Locate the cell with the specified text and output its [X, Y] center coordinate. 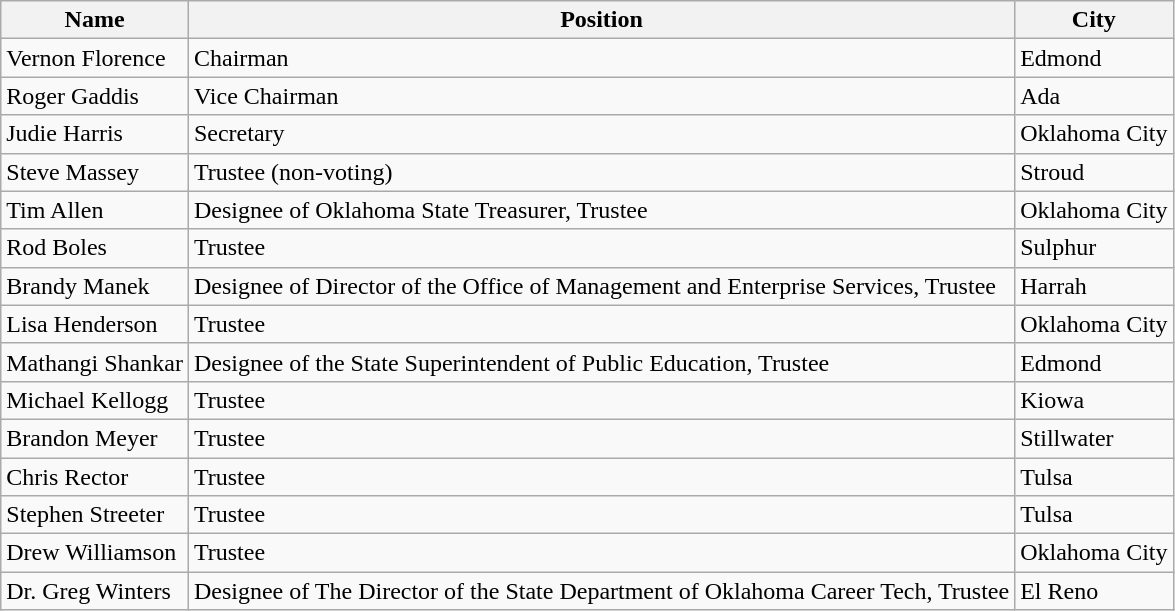
Drew Williamson [95, 553]
Secretary [601, 134]
Mathangi Shankar [95, 362]
Designee of Director of the Office of Management and Enterprise Services, Trustee [601, 286]
Dr. Greg Winters [95, 591]
Name [95, 20]
El Reno [1094, 591]
Michael Kellogg [95, 400]
Harrah [1094, 286]
Position [601, 20]
Ada [1094, 96]
Stillwater [1094, 438]
Brandy Manek [95, 286]
Chairman [601, 58]
Steve Massey [95, 172]
Tim Allen [95, 210]
Roger Gaddis [95, 96]
Chris Rector [95, 477]
City [1094, 20]
Brandon Meyer [95, 438]
Trustee (non-voting) [601, 172]
Designee of The Director of the State Department of Oklahoma Career Tech, Trustee [601, 591]
Sulphur [1094, 248]
Stephen Streeter [95, 515]
Lisa Henderson [95, 324]
Rod Boles [95, 248]
Kiowa [1094, 400]
Vernon Florence [95, 58]
Designee of the State Superintendent of Public Education, Trustee [601, 362]
Stroud [1094, 172]
Vice Chairman [601, 96]
Judie Harris [95, 134]
Designee of Oklahoma State Treasurer, Trustee [601, 210]
